Detect which cell encompasses the target text, then output its (X, Y) center coordinate. 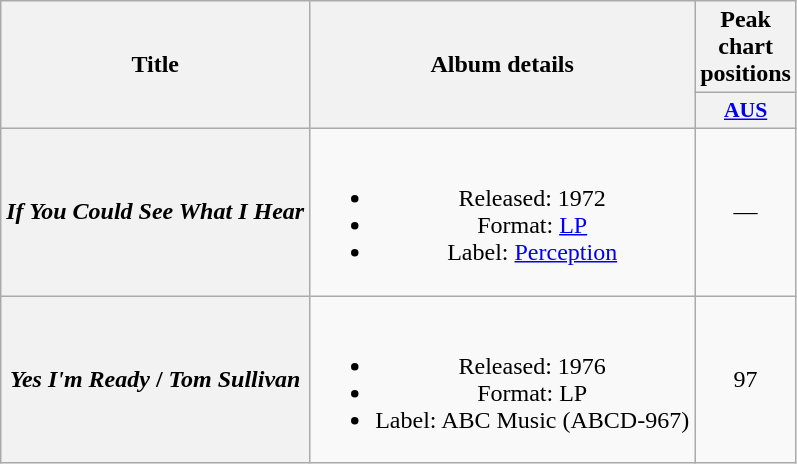
97 (746, 380)
Released: 1976Format: LPLabel: ABC Music (ABCD-967) (502, 380)
— (746, 212)
If You Could See What I Hear (156, 212)
Title (156, 65)
Released: 1972Format: LPLabel: Perception (502, 212)
AUS (746, 111)
Peak chart positions (746, 47)
Album details (502, 65)
Yes I'm Ready / Tom Sullivan (156, 380)
